For the text-containing cell, return its midpoint in (X, Y) coordinate format. 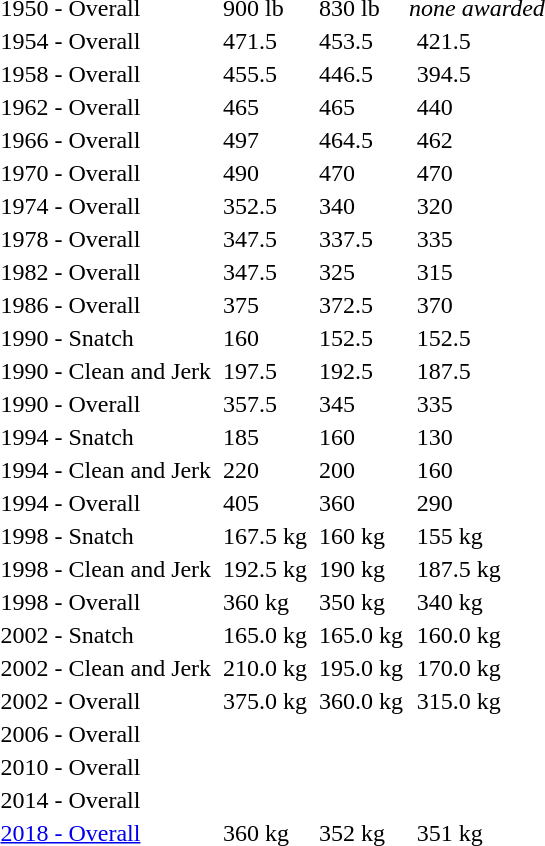
152.5 (362, 338)
446.5 (362, 74)
200 (362, 470)
195.0 kg (362, 668)
372.5 (362, 305)
490 (266, 173)
360.0 kg (362, 701)
160 kg (362, 536)
497 (266, 140)
405 (266, 503)
375.0 kg (266, 701)
464.5 (362, 140)
360 kg (266, 602)
197.5 (266, 371)
360 (362, 503)
455.5 (266, 74)
470 (362, 173)
220 (266, 470)
325 (362, 272)
471.5 (266, 41)
192.5 kg (266, 569)
210.0 kg (266, 668)
337.5 (362, 239)
192.5 (362, 371)
350 kg (362, 602)
190 kg (362, 569)
375 (266, 305)
185 (266, 437)
352.5 (266, 206)
345 (362, 404)
453.5 (362, 41)
340 (362, 206)
167.5 kg (266, 536)
357.5 (266, 404)
